Detect which cell encompasses the target text, then output its (x, y) center coordinate. 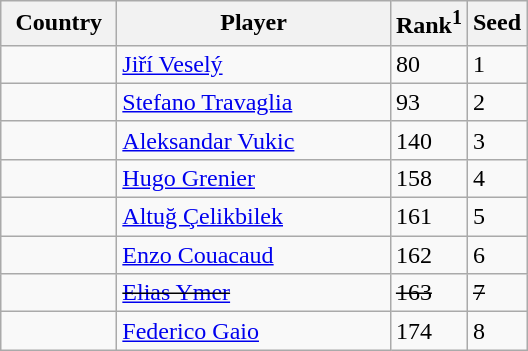
93 (428, 102)
7 (496, 293)
Country (59, 24)
163 (428, 293)
Altuğ Çelikbilek (254, 217)
2 (496, 102)
Stefano Travaglia (254, 102)
174 (428, 331)
161 (428, 217)
3 (496, 140)
Hugo Grenier (254, 178)
8 (496, 331)
Jiří Veselý (254, 64)
80 (428, 64)
Rank1 (428, 24)
Seed (496, 24)
Elias Ymer (254, 293)
5 (496, 217)
1 (496, 64)
158 (428, 178)
162 (428, 255)
Player (254, 24)
6 (496, 255)
Enzo Couacaud (254, 255)
Federico Gaio (254, 331)
140 (428, 140)
Aleksandar Vukic (254, 140)
4 (496, 178)
